Return the [x, y] coordinate for the center point of the cell that contains the specified text.  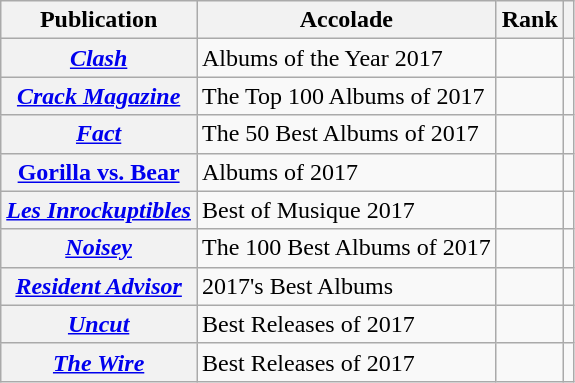
The Wire [99, 362]
Albums of the Year 2017 [346, 58]
The Top 100 Albums of 2017 [346, 96]
Rank [530, 20]
The 100 Best Albums of 2017 [346, 248]
Gorilla vs. Bear [99, 172]
2017's Best Albums [346, 286]
Fact [99, 134]
Resident Advisor [99, 286]
Accolade [346, 20]
Clash [99, 58]
Publication [99, 20]
Albums of 2017 [346, 172]
Noisey [99, 248]
Best of Musique 2017 [346, 210]
Uncut [99, 324]
Crack Magazine [99, 96]
The 50 Best Albums of 2017 [346, 134]
Les Inrockuptibles [99, 210]
